Provide the (x, y) coordinate of the cell's center where the given text is located.  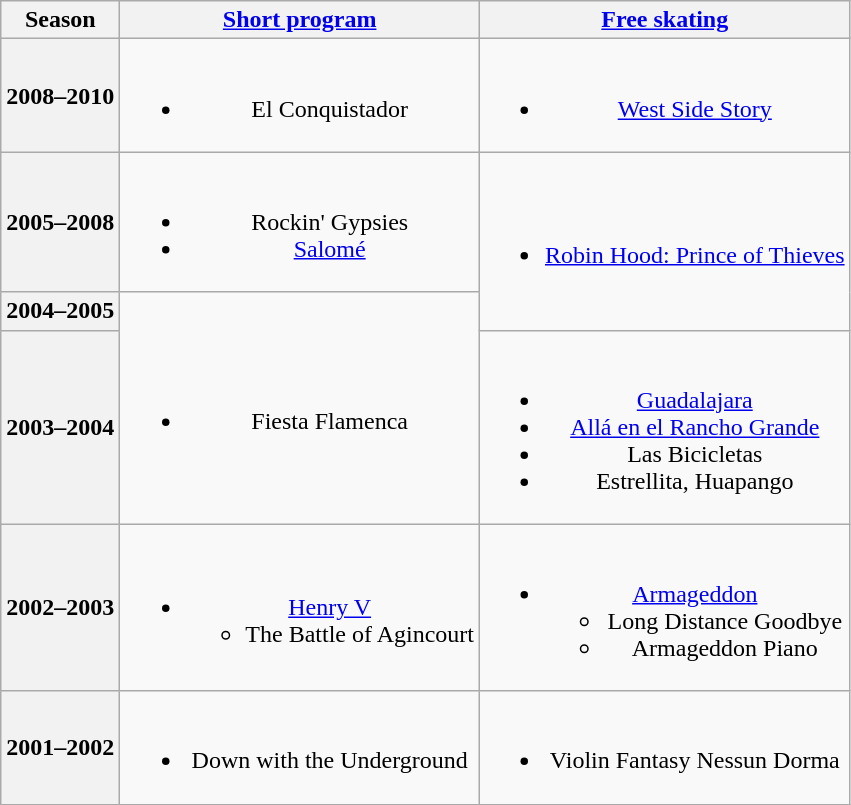
2002–2003 (60, 608)
Henry V The Battle of Agincourt (300, 608)
Robin Hood: Prince of Thieves (664, 241)
Armageddon Long Distance GoodbyeArmageddon Piano (664, 608)
Free skating (664, 20)
Fiesta Flamenca (300, 408)
GuadalajaraAllá en el Rancho GrandeLas BicicletasEstrellita, Huapango (664, 427)
2004–2005 (60, 311)
El Conquistador (300, 96)
Season (60, 20)
Violin Fantasy Nessun Dorma (664, 748)
2003–2004 (60, 427)
2008–2010 (60, 96)
2001–2002 (60, 748)
2005–2008 (60, 222)
West Side Story (664, 96)
Rockin' Gypsies Salomé (300, 222)
Short program (300, 20)
Down with the Underground (300, 748)
